From the cell containing the given text, extract its center point as (X, Y) coordinate. 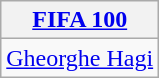
FIFA 100 (80, 20)
Gheorghe Hagi (80, 58)
